Search for the cell housing the specified text and yield its (X, Y) center coordinate. 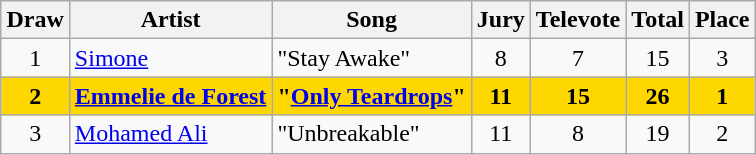
Mohamed Ali (170, 134)
Artist (170, 20)
"Only Teardrops" (372, 96)
Song (372, 20)
Emmelie de Forest (170, 96)
19 (658, 134)
Place (722, 20)
"Unbreakable" (372, 134)
Jury (500, 20)
Simone (170, 58)
Draw (35, 20)
7 (578, 58)
Televote (578, 20)
"Stay Awake" (372, 58)
26 (658, 96)
Total (658, 20)
